Determine the [X, Y] coordinate at the center of the cell enclosing the given text.  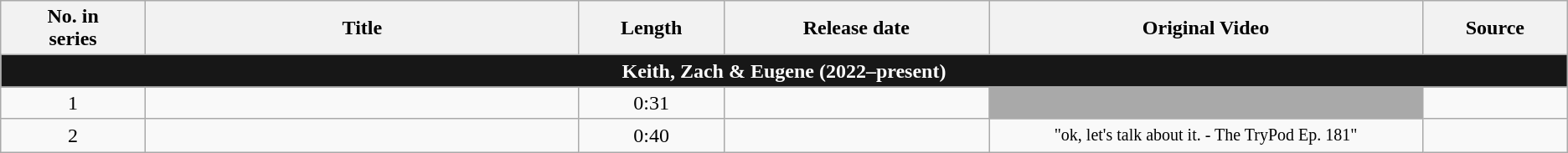
Release date [856, 28]
0:40 [652, 135]
Original Video [1206, 28]
"ok, let's talk about it. - The TryPod Ep. 181" [1206, 135]
Length [652, 28]
Title [362, 28]
1 [74, 103]
2 [74, 135]
Keith, Zach & Eugene (2022–present) [784, 71]
No. inseries [74, 28]
0:31 [652, 103]
Source [1496, 28]
